Locate the cell with the specified text and output its [X, Y] center coordinate. 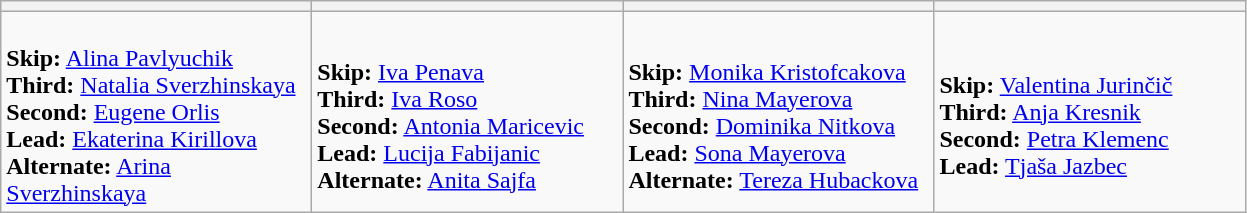
Skip: Iva Penava Third: Iva Roso Second: Antonia Maricevic Lead: Lucija Fabijanic Alternate: Anita Sajfa [468, 112]
Skip: Valentina Jurinčič Third: Anja Kresnik Second: Petra Klemenc Lead: Tjaša Jazbec [1090, 112]
Skip: Alina Pavlyuchik Third: Natalia Sverzhinskaya Second: Eugene Orlis Lead: Ekaterina Kirillova Alternate: Arina Sverzhinskaya [156, 112]
Skip: Monika Kristofcakova Third: Nina Mayerova Second: Dominika Nitkova Lead: Sona Mayerova Alternate: Tereza Hubackova [778, 112]
